Detect which cell encompasses the target text, then output its [X, Y] center coordinate. 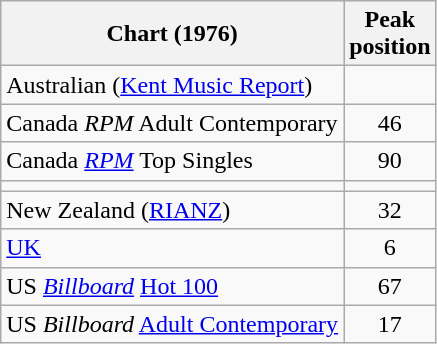
Australian (Kent Music Report) [172, 85]
US Billboard Adult Contemporary [172, 324]
67 [390, 286]
New Zealand (RIANZ) [172, 210]
US Billboard Hot 100 [172, 286]
90 [390, 161]
6 [390, 248]
46 [390, 123]
Canada RPM Top Singles [172, 161]
UK [172, 248]
Peakposition [390, 34]
Chart (1976) [172, 34]
Canada RPM Adult Contemporary [172, 123]
32 [390, 210]
17 [390, 324]
